For the text-containing cell, return its midpoint in [X, Y] coordinate format. 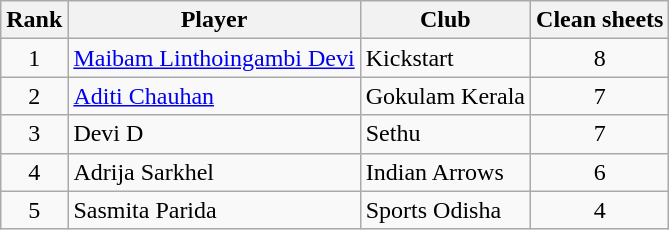
Rank [34, 20]
6 [600, 172]
Sethu [445, 134]
1 [34, 58]
2 [34, 96]
Aditi Chauhan [214, 96]
Kickstart [445, 58]
Clean sheets [600, 20]
Adrija Sarkhel [214, 172]
Indian Arrows [445, 172]
Sasmita Parida [214, 210]
5 [34, 210]
Gokulam Kerala [445, 96]
3 [34, 134]
Club [445, 20]
Sports Odisha [445, 210]
Player [214, 20]
8 [600, 58]
Devi D [214, 134]
Maibam Linthoingambi Devi [214, 58]
